Scan for the cell matching the given text and deliver its (x, y) coordinate at center. 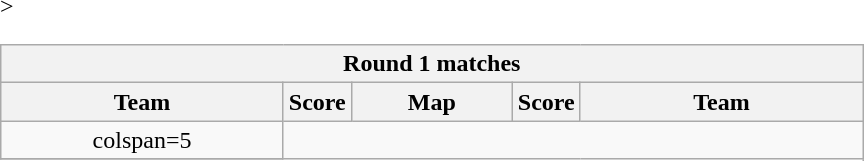
Map (432, 102)
colspan=5 (142, 140)
Round 1 matches (432, 64)
